Identify which cell holds the provided text, then report its (x, y) central coordinate. 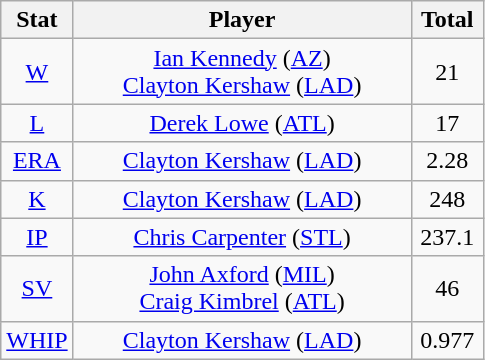
SV (37, 288)
46 (447, 288)
ERA (37, 161)
Ian Kennedy (AZ)Clayton Kershaw (LAD) (242, 72)
L (37, 123)
Stat (37, 20)
248 (447, 199)
21 (447, 72)
Total (447, 20)
17 (447, 123)
John Axford (MIL)Craig Kimbrel (ATL) (242, 288)
Chris Carpenter (STL) (242, 237)
237.1 (447, 237)
WHIP (37, 340)
IP (37, 237)
W (37, 72)
0.977 (447, 340)
K (37, 199)
Player (242, 20)
2.28 (447, 161)
Derek Lowe (ATL) (242, 123)
